Detect which cell encompasses the target text, then output its (x, y) center coordinate. 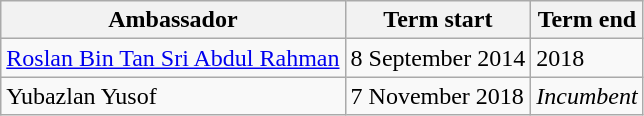
Term end (587, 20)
Incumbent (587, 96)
2018 (587, 58)
Yubazlan Yusof (173, 96)
8 September 2014 (438, 58)
7 November 2018 (438, 96)
Term start (438, 20)
Ambassador (173, 20)
Roslan Bin Tan Sri Abdul Rahman (173, 58)
